Find where the given text appears and provide that cell's center as [x, y] coordinate. 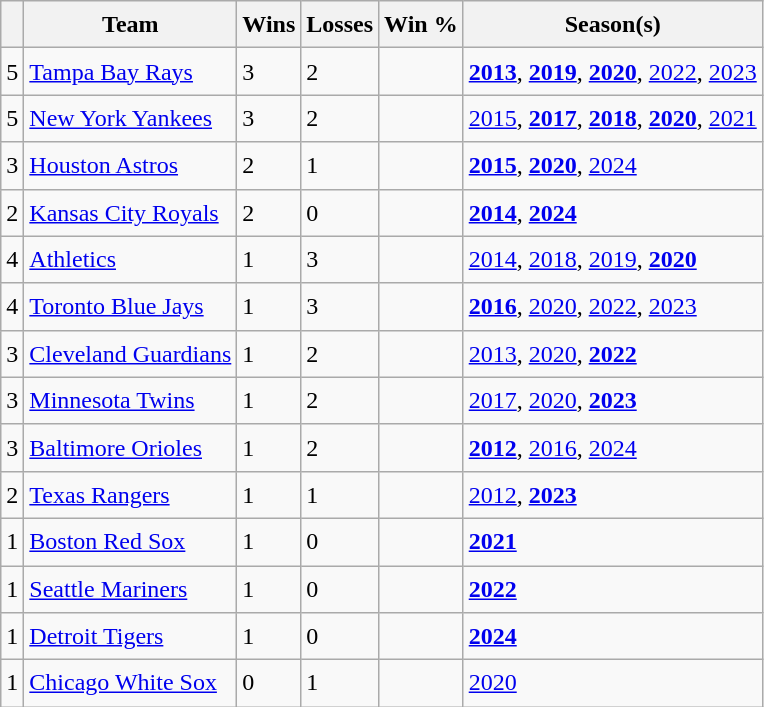
Athletics [130, 260]
Losses [340, 24]
2012, 2016, 2024 [612, 448]
Tampa Bay Rays [130, 72]
2016, 2020, 2022, 2023 [612, 306]
2024 [612, 636]
Team [130, 24]
Kansas City Royals [130, 212]
Season(s) [612, 24]
Texas Rangers [130, 494]
Toronto Blue Jays [130, 306]
New York Yankees [130, 118]
2014, 2018, 2019, 2020 [612, 260]
Houston Astros [130, 166]
2014, 2024 [612, 212]
2022 [612, 590]
Cleveland Guardians [130, 354]
2013, 2020, 2022 [612, 354]
Wins [269, 24]
Chicago White Sox [130, 684]
Win % [422, 24]
2015, 2017, 2018, 2020, 2021 [612, 118]
Seattle Mariners [130, 590]
2013, 2019, 2020, 2022, 2023 [612, 72]
2012, 2023 [612, 494]
2017, 2020, 2023 [612, 400]
Baltimore Orioles [130, 448]
Minnesota Twins [130, 400]
Boston Red Sox [130, 542]
2015, 2020, 2024 [612, 166]
2020 [612, 684]
Detroit Tigers [130, 636]
2021 [612, 542]
